Locate the cell with the specified text and output its [X, Y] center coordinate. 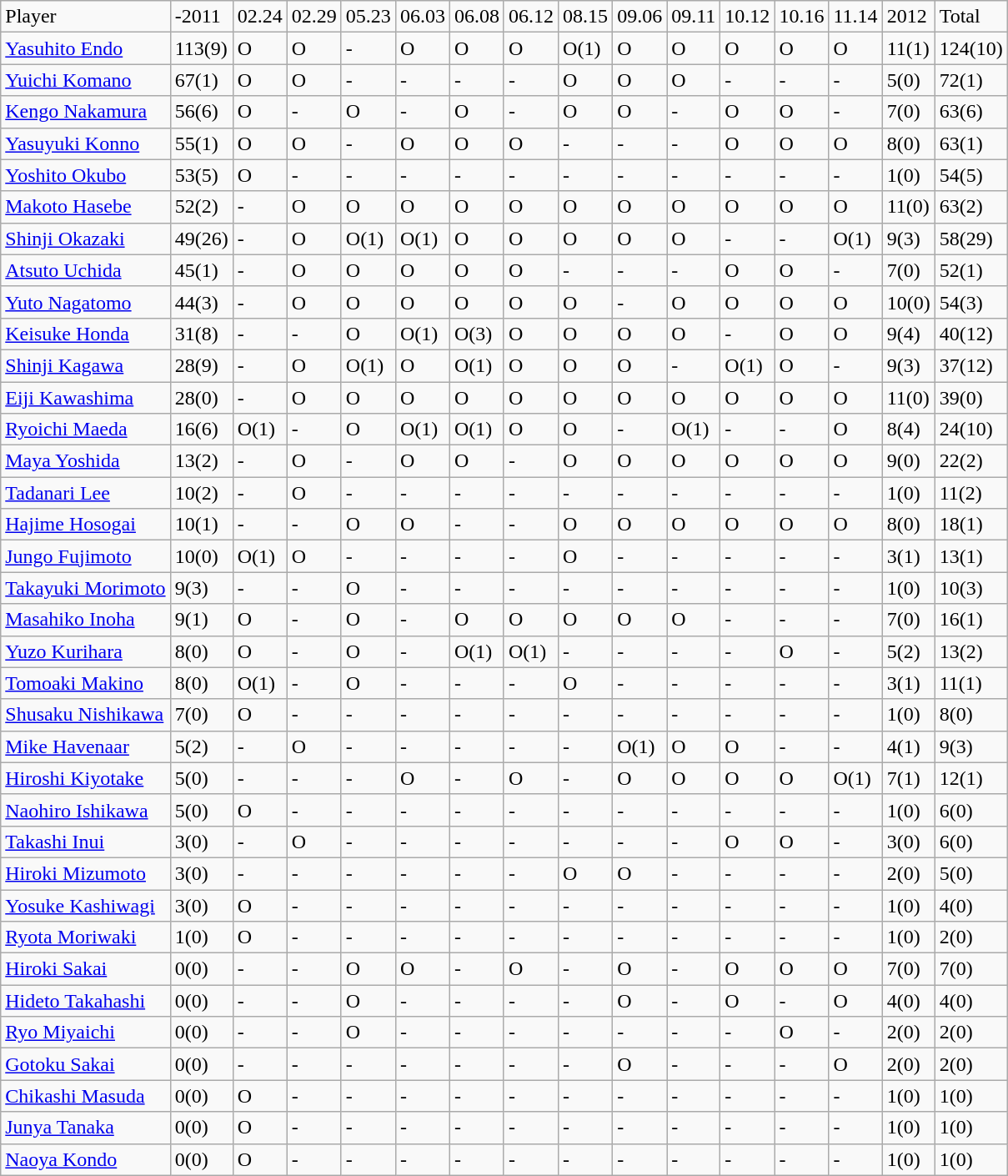
10.12 [747, 17]
Shinji Okazaki [85, 239]
28(0) [202, 398]
Ryota Moriwaki [85, 937]
9(0) [909, 461]
Makoto Hasebe [85, 207]
Ryo Miyaichi [85, 1033]
13(1) [970, 556]
Yuzo Kurihara [85, 651]
Tomoaki Makino [85, 683]
11.14 [855, 17]
11(2) [970, 493]
54(5) [970, 175]
49(26) [202, 239]
Shusaku Nishikawa [85, 715]
Keisuke Honda [85, 334]
Yoshito Okubo [85, 175]
37(12) [970, 365]
Chikashi Masuda [85, 1096]
Kengo Nakamura [85, 112]
56(6) [202, 112]
54(3) [970, 302]
10(1) [202, 525]
02.29 [313, 17]
113(9) [202, 48]
44(3) [202, 302]
31(8) [202, 334]
Naoya Kondo [85, 1159]
Tadanari Lee [85, 493]
05.23 [369, 17]
09.11 [694, 17]
O(3) [477, 334]
Hajime Hosogai [85, 525]
52(1) [970, 270]
Yuichi Komano [85, 80]
06.12 [530, 17]
4(1) [909, 746]
Hiroshi Kiyotake [85, 778]
124(10) [970, 48]
Yasuhito Endo [85, 48]
72(1) [970, 80]
Ryoichi Maeda [85, 430]
Mike Havenaar [85, 746]
08.15 [585, 17]
55(1) [202, 143]
12(1) [970, 778]
Takashi Inui [85, 842]
Total [970, 17]
Hiroki Sakai [85, 969]
52(2) [202, 207]
Yasuyuki Konno [85, 143]
Maya Yoshida [85, 461]
Takayuki Morimoto [85, 588]
9(1) [202, 620]
Hiroki Mizumoto [85, 873]
39(0) [970, 398]
09.06 [640, 17]
58(29) [970, 239]
40(12) [970, 334]
16(6) [202, 430]
67(1) [202, 80]
63(6) [970, 112]
Player [85, 17]
06.03 [422, 17]
16(1) [970, 620]
Yuto Nagatomo [85, 302]
Junya Tanaka [85, 1128]
Hideto Takahashi [85, 1001]
Yosuke Kashiwagi [85, 905]
02.24 [260, 17]
45(1) [202, 270]
06.08 [477, 17]
22(2) [970, 461]
Atsuto Uchida [85, 270]
7(1) [909, 778]
24(10) [970, 430]
53(5) [202, 175]
63(1) [970, 143]
-2011 [202, 17]
Eiji Kawashima [85, 398]
Gotoku Sakai [85, 1064]
Shinji Kagawa [85, 365]
10.16 [802, 17]
Naohiro Ishikawa [85, 810]
Jungo Fujimoto [85, 556]
2012 [909, 17]
63(2) [970, 207]
28(9) [202, 365]
Masahiko Inoha [85, 620]
9(4) [909, 334]
10(3) [970, 588]
18(1) [970, 525]
10(2) [202, 493]
8(4) [909, 430]
